Provide the (x, y) coordinate of the cell's center where the given text is located.  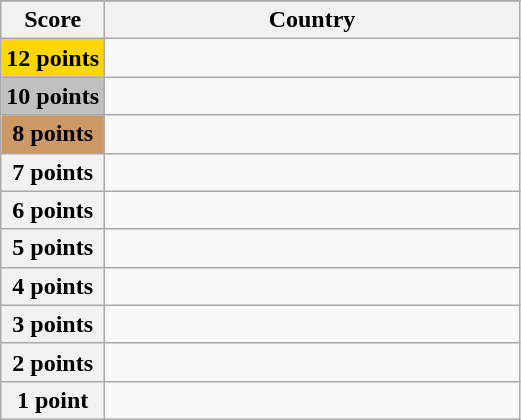
4 points (53, 286)
1 point (53, 400)
2 points (53, 362)
10 points (53, 96)
6 points (53, 210)
5 points (53, 248)
7 points (53, 172)
Score (53, 20)
3 points (53, 324)
Country (312, 20)
8 points (53, 134)
12 points (53, 58)
